Extract the (X, Y) coordinate from the center of the cell holding the provided text.  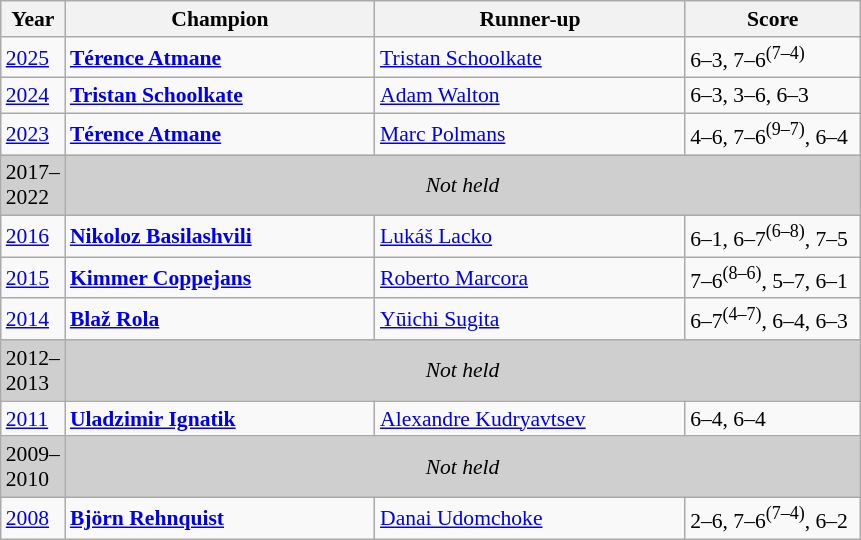
2011 (33, 419)
Blaž Rola (220, 320)
2017–2022 (33, 186)
Champion (220, 19)
Runner-up (530, 19)
Adam Walton (530, 96)
6–7(4–7), 6–4, 6–3 (772, 320)
Marc Polmans (530, 134)
Roberto Marcora (530, 278)
6–1, 6–7(6–8), 7–5 (772, 236)
Nikoloz Basilashvili (220, 236)
Score (772, 19)
Björn Rehnquist (220, 518)
6–3, 7–6(7–4) (772, 58)
6–3, 3–6, 6–3 (772, 96)
2009–2010 (33, 468)
2023 (33, 134)
6–4, 6–4 (772, 419)
2012–2013 (33, 370)
Danai Udomchoke (530, 518)
Alexandre Kudryavtsev (530, 419)
2024 (33, 96)
Uladzimir Ignatik (220, 419)
2014 (33, 320)
2016 (33, 236)
Year (33, 19)
2015 (33, 278)
4–6, 7–6(9–7), 6–4 (772, 134)
Lukáš Lacko (530, 236)
2008 (33, 518)
2025 (33, 58)
7–6(8–6), 5–7, 6–1 (772, 278)
Yūichi Sugita (530, 320)
2–6, 7–6(7–4), 6–2 (772, 518)
Kimmer Coppejans (220, 278)
